Locate the cell with the specified text and output its (x, y) center coordinate. 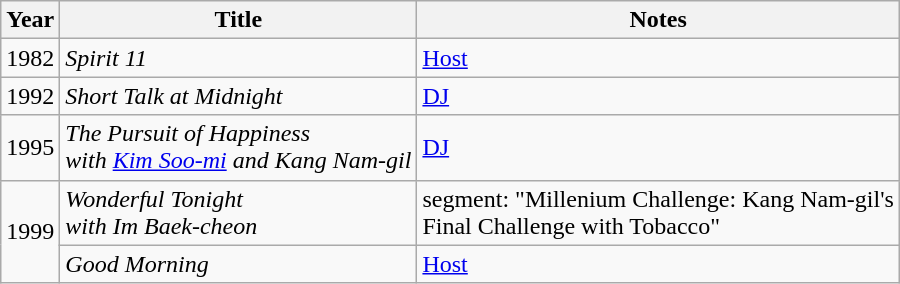
Wonderful Tonight with Im Baek-cheon (238, 212)
1992 (30, 96)
Notes (658, 20)
Good Morning (238, 264)
Short Talk at Midnight (238, 96)
1982 (30, 58)
Title (238, 20)
segment: "Millenium Challenge: Kang Nam-gil's Final Challenge with Tobacco" (658, 212)
Year (30, 20)
Spirit 11 (238, 58)
1999 (30, 232)
1995 (30, 148)
The Pursuit of Happiness with Kim Soo-mi and Kang Nam-gil (238, 148)
